Identify which cell holds the provided text, then report its [X, Y] central coordinate. 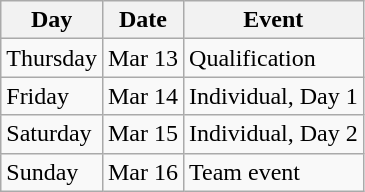
Event [274, 20]
Qualification [274, 58]
Mar 14 [142, 96]
Date [142, 20]
Mar 15 [142, 134]
Sunday [52, 172]
Team event [274, 172]
Individual, Day 2 [274, 134]
Individual, Day 1 [274, 96]
Mar 13 [142, 58]
Mar 16 [142, 172]
Day [52, 20]
Thursday [52, 58]
Friday [52, 96]
Saturday [52, 134]
